Locate the cell with the specified text and output its [X, Y] center coordinate. 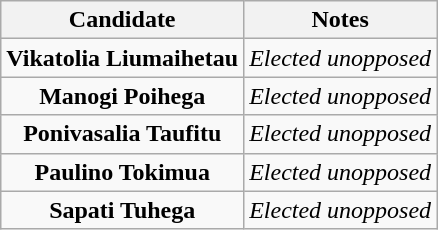
Sapati Tuhega [122, 210]
Paulino Tokimua [122, 172]
Ponivasalia Taufitu [122, 134]
Vikatolia Liumaihetau [122, 58]
Manogi Poihega [122, 96]
Candidate [122, 20]
Notes [340, 20]
